Scan for the cell matching the given text and deliver its [X, Y] coordinate at center. 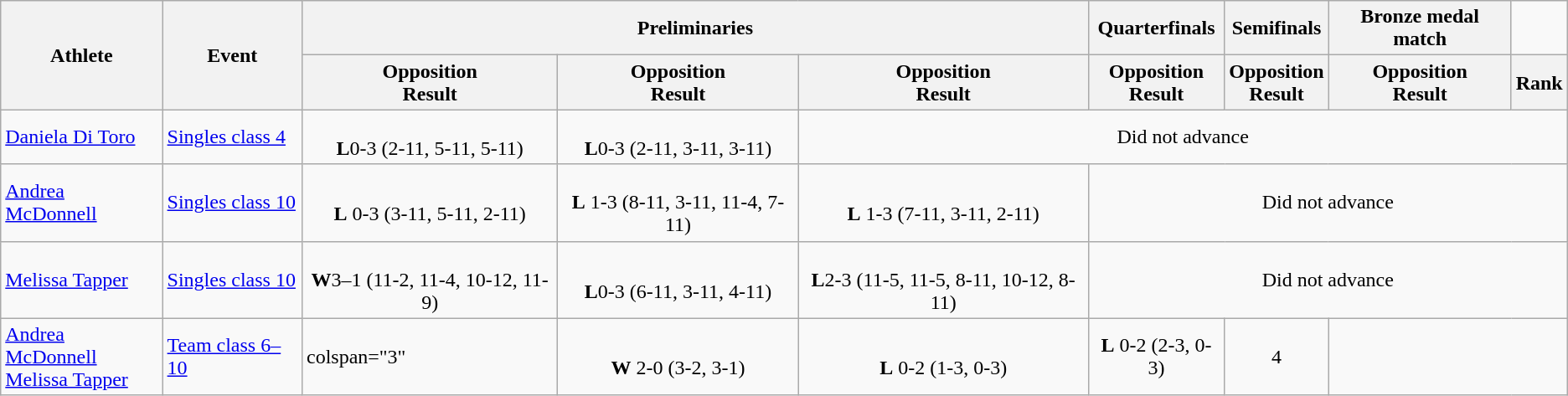
Daniela Di Toro [82, 137]
Event [232, 55]
Semifinals [1277, 28]
colspan="3" [429, 357]
Andrea McDonnellMelissa Tapper [82, 357]
L0-3 (6-11, 3-11, 4-11) [678, 280]
L 1-3 (7-11, 3-11, 2-11) [943, 203]
L 0-2 (1-3, 0-3) [943, 357]
Athlete [82, 55]
Rank [1540, 82]
Team class 6–10 [232, 357]
L0-3 (2-11, 3-11, 3-11) [678, 137]
L0-3 (2-11, 5-11, 5-11) [429, 137]
L 0-3 (3-11, 5-11, 2-11) [429, 203]
4 [1277, 357]
Preliminaries [695, 28]
Quarterfinals [1156, 28]
W3–1 (11-2, 11-4, 10-12, 11-9) [429, 280]
L 1-3 (8-11, 3-11, 11-4, 7-11) [678, 203]
Singles class 4 [232, 137]
Melissa Tapper [82, 280]
W 2-0 (3-2, 3-1) [678, 357]
L2-3 (11-5, 11-5, 8-11, 10-12, 8-11) [943, 280]
Bronze medal match [1420, 28]
L 0-2 (2-3, 0-3) [1156, 357]
Andrea McDonnell [82, 203]
